Provide the (X, Y) coordinate of the cell's center where the given text is located.  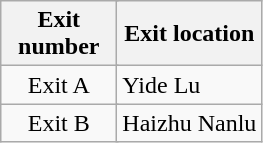
Exit B (59, 123)
Exit number (59, 34)
Haizhu Nanlu (190, 123)
Yide Lu (190, 85)
Exit location (190, 34)
Exit A (59, 85)
